Locate the cell with the specified text and output its (x, y) center coordinate. 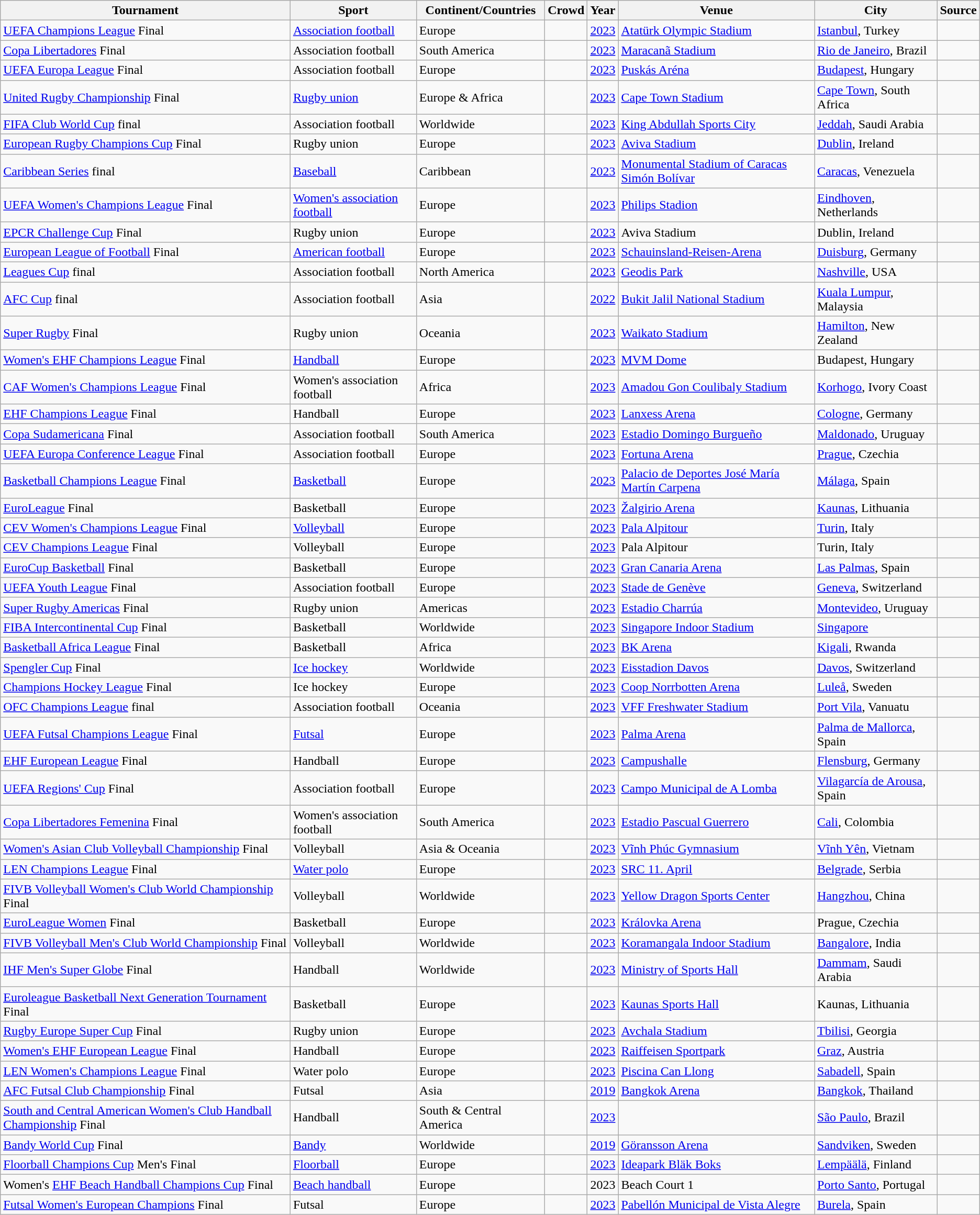
Lanxess Arena (716, 414)
Vĩnh Yên, Vietnam (876, 849)
Dammam, Saudi Arabia (876, 969)
Fortuna Arena (716, 454)
South & Central America (481, 1118)
Vilagarcía de Arousa, Spain (876, 788)
Geodis Park (716, 272)
Women's Asian Club Volleyball Championship Final (146, 849)
Kigali, Rwanda (876, 647)
Burela, Spain (876, 1205)
United Rugby Championship Final (146, 97)
South and Central American Women's Club Handball Championship Final (146, 1118)
American football (353, 252)
Porto Santo, Portugal (876, 1185)
Women's EHF Beach Handball Champions Cup Final (146, 1185)
Waikato Stadium (716, 333)
CEV Champions League Final (146, 548)
FIVB Volleyball Men's Club World Championship Final (146, 943)
Copa Libertadores Final (146, 50)
Davos, Switzerland (876, 667)
Pabellón Municipal de Vista Alegre (716, 1205)
UEFA Europa League Final (146, 70)
European Rugby Champions Cup Final (146, 144)
Lempäälä, Finland (876, 1165)
LEN Champions League Final (146, 869)
AFC Cup final (146, 298)
Estadio Charrúa (716, 607)
Málaga, Spain (876, 481)
UEFA Women's Champions League Final (146, 205)
Leagues Cup final (146, 272)
Maldonado, Uruguay (876, 434)
Tournament (146, 10)
Bangkok Arena (716, 1091)
Bandy World Cup Final (146, 1145)
FIVB Volleyball Women's Club World Championship Final (146, 896)
Bangkok, Thailand (876, 1091)
Asia & Oceania (481, 849)
Bangalore, India (876, 943)
Vĩnh Phúc Gymnasium (716, 849)
Basketball Champions League Final (146, 481)
Belgrade, Serbia (876, 869)
EPCR Challenge Cup Final (146, 232)
UEFA Champions League Final (146, 30)
Rio de Janeiro, Brazil (876, 50)
Palacio de Deportes José María Martín Carpena (716, 481)
Beach handball (353, 1185)
Floorball (353, 1165)
CAF Women's Champions League Final (146, 387)
King Abdullah Sports City (716, 124)
Bandy (353, 1145)
Nashville, USA (876, 272)
Schauinsland-Reisen-Arena (716, 252)
EuroLeague Women Final (146, 923)
Palma de Mallorca, Spain (876, 734)
CEV Women's Champions League Final (146, 528)
Duisburg, Germany (876, 252)
Floorball Champions Cup Men's Final (146, 1165)
North America (481, 272)
Cali, Colombia (876, 822)
Bukit Jalil National Stadium (716, 298)
Atatürk Olympic Stadium (716, 30)
UEFA Regions' Cup Final (146, 788)
Yellow Dragon Sports Center (716, 896)
Singapore Indoor Stadium (716, 627)
Philips Stadion (716, 205)
Women's EHF Champions League Final (146, 360)
Copa Libertadores Femenina Final (146, 822)
Futsal Women's European Champions Final (146, 1205)
São Paulo, Brazil (876, 1118)
Singapore (876, 627)
Monumental Stadium of Caracas Simón Bolívar (716, 171)
Sabadell, Spain (876, 1071)
Korhogo, Ivory Coast (876, 387)
Puskás Aréna (716, 70)
Maracanã Stadium (716, 50)
Euroleague Basketball Next Generation Tournament Final (146, 1004)
BK Arena (716, 647)
Copa Sudamericana Final (146, 434)
Flensburg, Germany (876, 761)
Europe & Africa (481, 97)
Venue (716, 10)
Raiffeisen Sportpark (716, 1051)
EuroCup Basketball Final (146, 567)
Continent/Countries (481, 10)
Source (958, 10)
Cape Town, South Africa (876, 97)
Palma Arena (716, 734)
Sandviken, Sweden (876, 1145)
Caribbean Series final (146, 171)
Coop Norrbotten Arena (716, 687)
Hamilton, New Zealand (876, 333)
VFF Freshwater Stadium (716, 707)
Basketball Africa League Final (146, 647)
Estadio Domingo Burgueño (716, 434)
EHF Champions League Final (146, 414)
Montevideo, Uruguay (876, 607)
Istanbul, Turkey (876, 30)
Crowd (566, 10)
Geneva, Switzerland (876, 587)
Královka Arena (716, 923)
Super Rugby Americas Final (146, 607)
2022 (603, 298)
Stade de Genève (716, 587)
UEFA Youth League Final (146, 587)
Champions Hockey League Final (146, 687)
IHF Men's Super Globe Final (146, 969)
Campushalle (716, 761)
Americas (481, 607)
Cape Town Stadium (716, 97)
Women's EHF European League Final (146, 1051)
Beach Court 1 (716, 1185)
FIBA Intercontinental Cup Final (146, 627)
Hangzhou, China (876, 896)
Ministry of Sports Hall (716, 969)
Eindhoven, Netherlands (876, 205)
Luleå, Sweden (876, 687)
LEN Women's Champions League Final (146, 1071)
Year (603, 10)
Göransson Arena (716, 1145)
Super Rugby Final (146, 333)
Amadou Gon Coulibaly Stadium (716, 387)
Cologne, Germany (876, 414)
Las Palmas, Spain (876, 567)
Port Vila, Vanuatu (876, 707)
SRC 11. April (716, 869)
European League of Football Final (146, 252)
MVM Dome (716, 360)
EHF European League Final (146, 761)
Koramangala Indoor Stadium (716, 943)
Spengler Cup Final (146, 667)
City (876, 10)
FIFA Club World Cup final (146, 124)
Rugby Europe Super Cup Final (146, 1031)
AFC Futsal Club Championship Final (146, 1091)
Caribbean (481, 171)
OFC Champions League final (146, 707)
Sport (353, 10)
Graz, Austria (876, 1051)
Kaunas Sports Hall (716, 1004)
Tbilisi, Georgia (876, 1031)
Gran Canaria Arena (716, 567)
Baseball (353, 171)
Kuala Lumpur, Malaysia (876, 298)
Žalgirio Arena (716, 508)
UEFA Futsal Champions League Final (146, 734)
Campo Municipal de A Lomba (716, 788)
EuroLeague Final (146, 508)
Estadio Pascual Guerrero (716, 822)
Caracas, Venezuela (876, 171)
UEFA Europa Conference League Final (146, 454)
Jeddah, Saudi Arabia (876, 124)
Eisstadion Davos (716, 667)
Piscina Can Llong (716, 1071)
Avchala Stadium (716, 1031)
Ideapark Bläk Boks (716, 1165)
